Identify which cell holds the provided text, then report its (x, y) central coordinate. 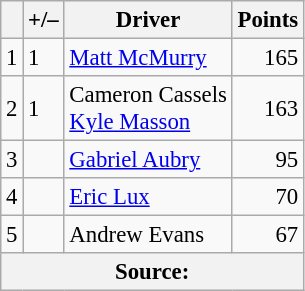
Andrew Evans (148, 235)
95 (268, 160)
2 (12, 108)
Eric Lux (148, 197)
Driver (148, 20)
4 (12, 197)
+/– (44, 20)
3 (12, 160)
Points (268, 20)
163 (268, 108)
70 (268, 197)
67 (268, 235)
165 (268, 58)
Matt McMurry (148, 58)
Gabriel Aubry (148, 160)
5 (12, 235)
Cameron Cassels Kyle Masson (148, 108)
